Find where the given text appears and provide that cell's center as [x, y] coordinate. 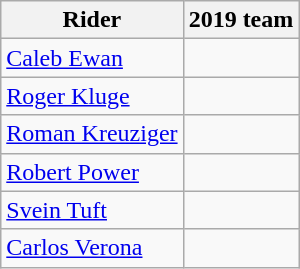
Svein Tuft [92, 210]
Carlos Verona [92, 248]
Roman Kreuziger [92, 134]
Rider [92, 20]
Robert Power [92, 172]
Caleb Ewan [92, 58]
2019 team [241, 20]
Roger Kluge [92, 96]
